Provide the [x, y] coordinate of the cell's center where the given text is located.  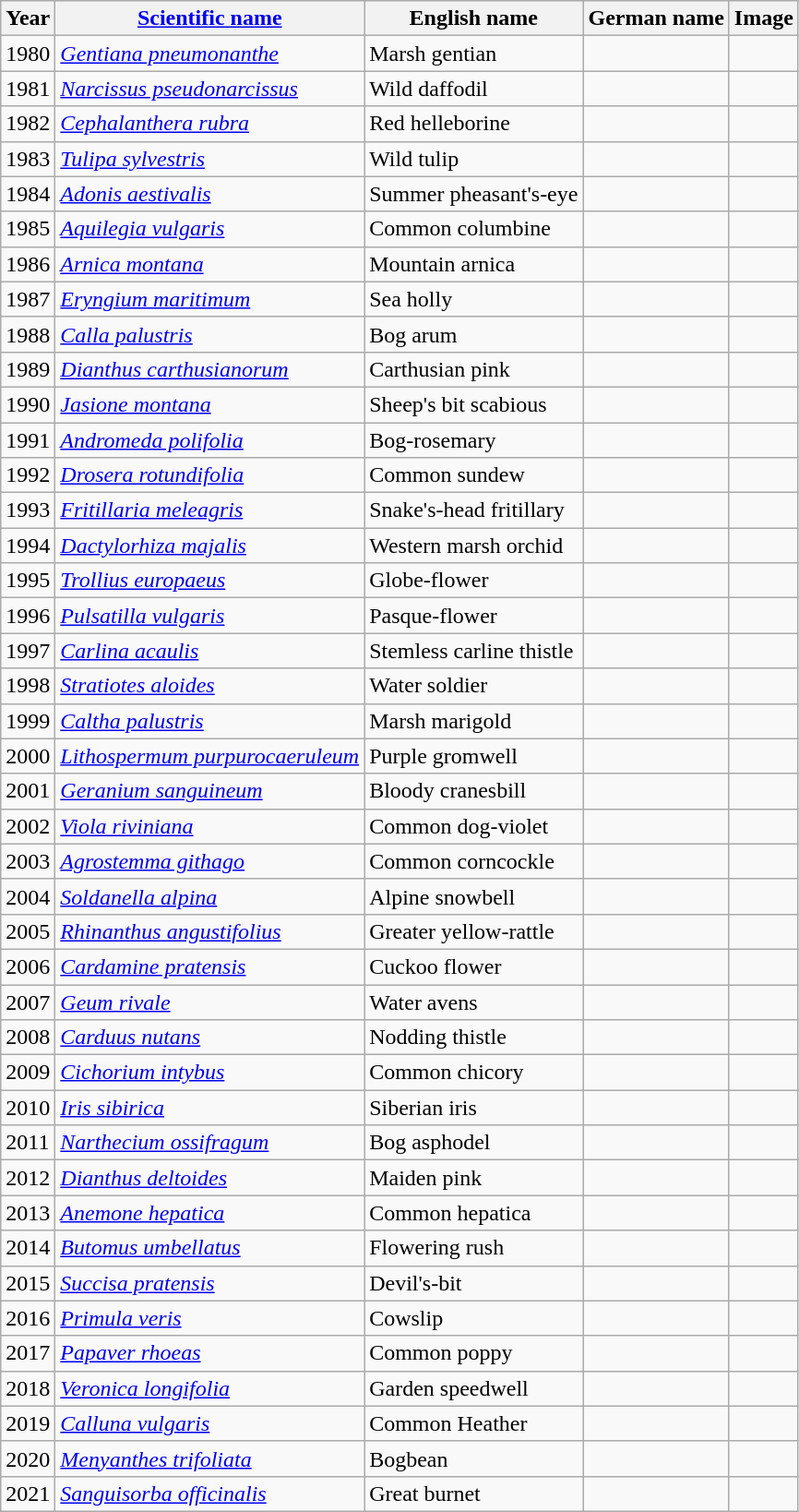
Wild tulip [474, 159]
Purple gromwell [474, 756]
Maiden pink [474, 1178]
1998 [28, 686]
Snake's-head fritillary [474, 510]
1994 [28, 546]
Anemone hepatica [210, 1213]
Pulsatilla vulgaris [210, 616]
Succisa pratensis [210, 1283]
Stemless carline thistle [474, 651]
2016 [28, 1318]
Common sundew [474, 475]
1996 [28, 616]
Flowering rush [474, 1248]
1985 [28, 229]
Common chicory [474, 1073]
2010 [28, 1108]
Caltha palustris [210, 721]
Cichorium intybus [210, 1073]
Cephalanthera rubra [210, 124]
Viola riviniana [210, 826]
1990 [28, 404]
Arnica montana [210, 264]
1992 [28, 475]
2005 [28, 931]
Geum rivale [210, 1002]
2007 [28, 1002]
Alpine snowbell [474, 896]
2011 [28, 1143]
Marsh gentian [474, 54]
Butomus umbellatus [210, 1248]
Menyanthes trifoliata [210, 1458]
Fritillaria meleagris [210, 510]
1993 [28, 510]
Narcissus pseudonarcissus [210, 89]
Water avens [474, 1002]
Great burnet [474, 1494]
Common hepatica [474, 1213]
Western marsh orchid [474, 546]
Calla palustris [210, 334]
Common Heather [474, 1423]
Andromeda polifolia [210, 440]
2015 [28, 1283]
1987 [28, 299]
Jasione montana [210, 404]
English name [474, 18]
Bog asphodel [474, 1143]
Greater yellow-rattle [474, 931]
Veronica longifolia [210, 1388]
Garden speedwell [474, 1388]
Adonis aestivalis [210, 194]
2000 [28, 756]
1981 [28, 89]
Devil's-bit [474, 1283]
Wild daffodil [474, 89]
Image [764, 18]
2018 [28, 1388]
2006 [28, 966]
Year [28, 18]
2004 [28, 896]
Dactylorhiza majalis [210, 546]
2014 [28, 1248]
Bog-rosemary [474, 440]
Dianthus carthusianorum [210, 369]
Marsh marigold [474, 721]
Cardamine pratensis [210, 966]
Rhinanthus angustifolius [210, 931]
Nodding thistle [474, 1038]
Aquilegia vulgaris [210, 229]
2020 [28, 1458]
2008 [28, 1038]
2002 [28, 826]
Bogbean [474, 1458]
2009 [28, 1073]
2019 [28, 1423]
Carlina acaulis [210, 651]
Calluna vulgaris [210, 1423]
1984 [28, 194]
Cowslip [474, 1318]
Geranium sanguineum [210, 791]
Mountain arnica [474, 264]
Eryngium maritimum [210, 299]
2021 [28, 1494]
Drosera rotundifolia [210, 475]
German name [656, 18]
2012 [28, 1178]
2017 [28, 1353]
Sanguisorba officinalis [210, 1494]
Sea holly [474, 299]
2013 [28, 1213]
Cuckoo flower [474, 966]
Agrostemma githago [210, 861]
Tulipa sylvestris [210, 159]
Common columbine [474, 229]
Summer pheasant's-eye [474, 194]
Soldanella alpina [210, 896]
Primula veris [210, 1318]
2003 [28, 861]
Sheep's bit scabious [474, 404]
Red helleborine [474, 124]
Trollius europaeus [210, 581]
Papaver rhoeas [210, 1353]
1988 [28, 334]
Gentiana pneumonanthe [210, 54]
Iris sibirica [210, 1108]
Lithospermum purpurocaeruleum [210, 756]
Stratiotes aloides [210, 686]
2001 [28, 791]
1997 [28, 651]
Carthusian pink [474, 369]
Bloody cranesbill [474, 791]
1995 [28, 581]
Siberian iris [474, 1108]
1983 [28, 159]
Common dog-violet [474, 826]
Pasque-flower [474, 616]
Globe-flower [474, 581]
Common corncockle [474, 861]
Narthecium ossifragum [210, 1143]
Water soldier [474, 686]
Scientific name [210, 18]
1982 [28, 124]
Carduus nutans [210, 1038]
1986 [28, 264]
Bog arum [474, 334]
Common poppy [474, 1353]
Dianthus deltoides [210, 1178]
1999 [28, 721]
1980 [28, 54]
1991 [28, 440]
1989 [28, 369]
